Find where the given text appears and provide that cell's center as [X, Y] coordinate. 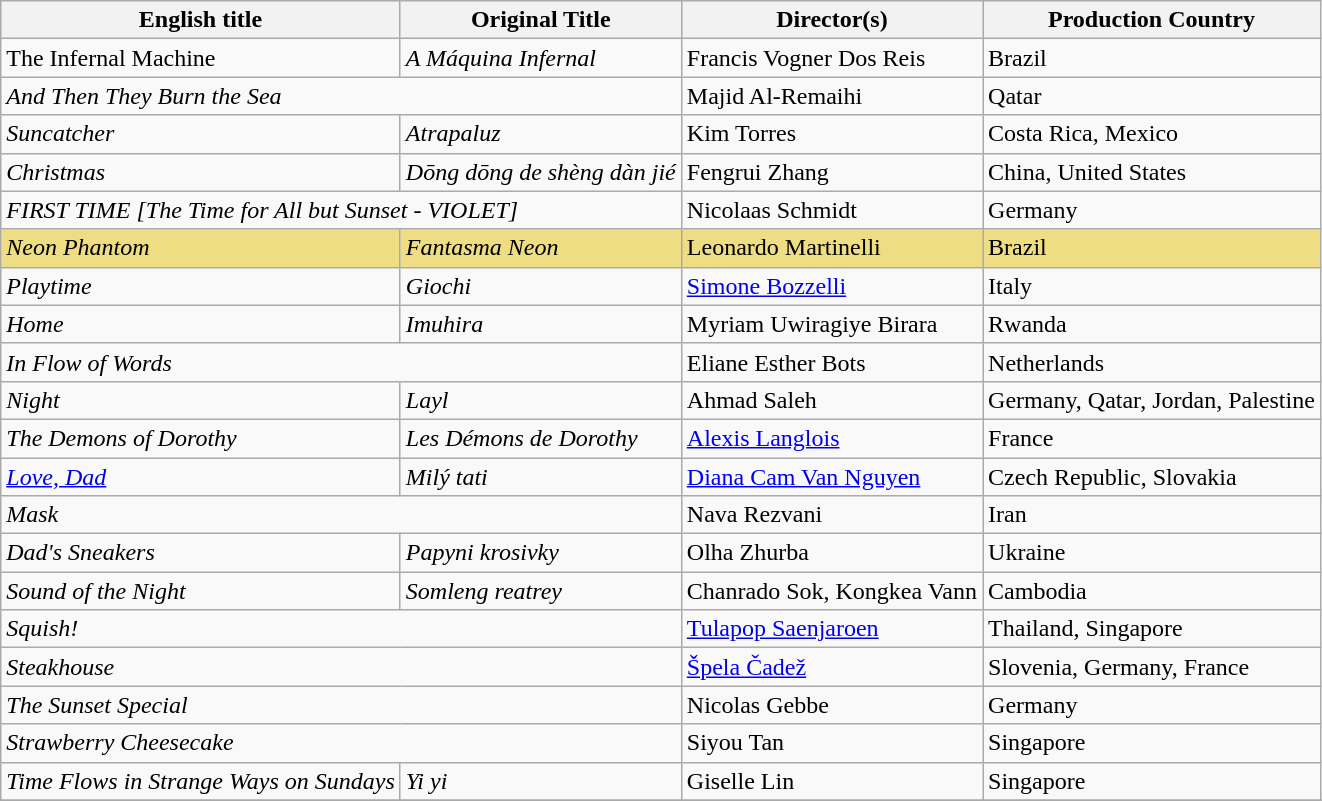
In Flow of Words [342, 362]
Dad's Sneakers [201, 553]
Steakhouse [342, 667]
The Infernal Machine [201, 58]
Diana Cam Van Nguyen [832, 477]
Iran [1152, 515]
Home [201, 324]
Atrapaluz [540, 134]
Ahmad Saleh [832, 400]
Time Flows in Strange Ways on Sundays [201, 781]
Slovenia, Germany, France [1152, 667]
Majid Al-Remaihi [832, 96]
China, United States [1152, 172]
France [1152, 438]
Germany, Qatar, Jordan, Palestine [1152, 400]
Strawberry Cheesecake [342, 743]
Sound of the Night [201, 591]
Eliane Esther Bots [832, 362]
Ukraine [1152, 553]
Les Démons de Dorothy [540, 438]
Rwanda [1152, 324]
Suncatcher [201, 134]
Costa Rica, Mexico [1152, 134]
Somleng reatrey [540, 591]
Director(s) [832, 20]
Myriam Uwiragiye Birara [832, 324]
Netherlands [1152, 362]
Love, Dad [201, 477]
Papyni krosivky [540, 553]
Leonardo Martinelli [832, 248]
Milý tati [540, 477]
Siyou Tan [832, 743]
Giselle Lin [832, 781]
Fantasma Neon [540, 248]
Squish! [342, 629]
The Demons of Dorothy [201, 438]
Špela Čadež [832, 667]
Chanrado Sok, Kongkea Vann [832, 591]
Night [201, 400]
Cambodia [1152, 591]
Giochi [540, 286]
Francis Vogner Dos Reis [832, 58]
Neon Phantom [201, 248]
Christmas [201, 172]
Playtime [201, 286]
English title [201, 20]
Kim Torres [832, 134]
Dōng dōng de shèng dàn jié [540, 172]
A Máquina Infernal [540, 58]
Czech Republic, Slovakia [1152, 477]
Imuhira [540, 324]
The Sunset Special [342, 705]
FIRST TIME [The Time for All but Sunset - VIOLET] [342, 210]
Tulapop Saenjaroen [832, 629]
Olha Zhurba [832, 553]
Nicolas Gebbe [832, 705]
Nava Rezvani [832, 515]
Layl [540, 400]
Thailand, Singapore [1152, 629]
Nicolaas Schmidt [832, 210]
Alexis Langlois [832, 438]
Italy [1152, 286]
Fengrui Zhang [832, 172]
Mask [342, 515]
And Then They Burn the Sea [342, 96]
Production Country [1152, 20]
Yi yi [540, 781]
Qatar [1152, 96]
Simone Bozzelli [832, 286]
Original Title [540, 20]
